From the cell containing the given text, extract its center point as (x, y) coordinate. 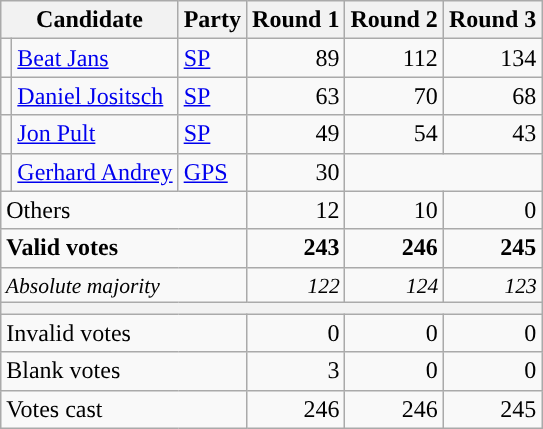
Absolute majority (124, 285)
243 (296, 248)
Blank votes (124, 371)
Others (124, 210)
122 (296, 285)
89 (296, 58)
Beat Jans (95, 58)
10 (394, 210)
Votes cast (124, 409)
68 (492, 96)
GPS (212, 172)
112 (394, 58)
3 (296, 371)
70 (394, 96)
134 (492, 58)
Daniel Jositsch (95, 96)
43 (492, 134)
Jon Pult (95, 134)
Party (212, 20)
Round 1 (296, 20)
63 (296, 96)
Invalid votes (124, 333)
123 (492, 285)
Round 3 (492, 20)
54 (394, 134)
124 (394, 285)
49 (296, 134)
Candidate (90, 20)
12 (296, 210)
Valid votes (124, 248)
30 (296, 172)
Round 2 (394, 20)
Gerhard Andrey (95, 172)
